Pinpoint the cell where the given text exists, returning its (X, Y) midpoint coordinate. 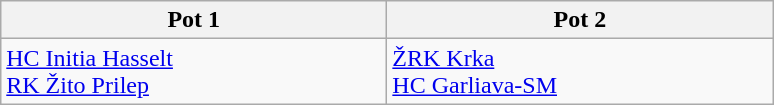
Pot 1 (194, 20)
ŽRK Krka HC Garliava-SM (580, 72)
Pot 2 (580, 20)
HC Initia Hasselt RK Žito Prilep (194, 72)
